Search for the cell housing the specified text and yield its (x, y) center coordinate. 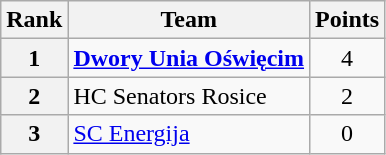
3 (34, 134)
HC Senators Rosice (189, 96)
Dwory Unia Oświęcim (189, 58)
0 (348, 134)
SC Energija (189, 134)
Points (348, 20)
Rank (34, 20)
4 (348, 58)
Team (189, 20)
1 (34, 58)
